Determine the [x, y] coordinate at the center of the cell enclosing the given text.  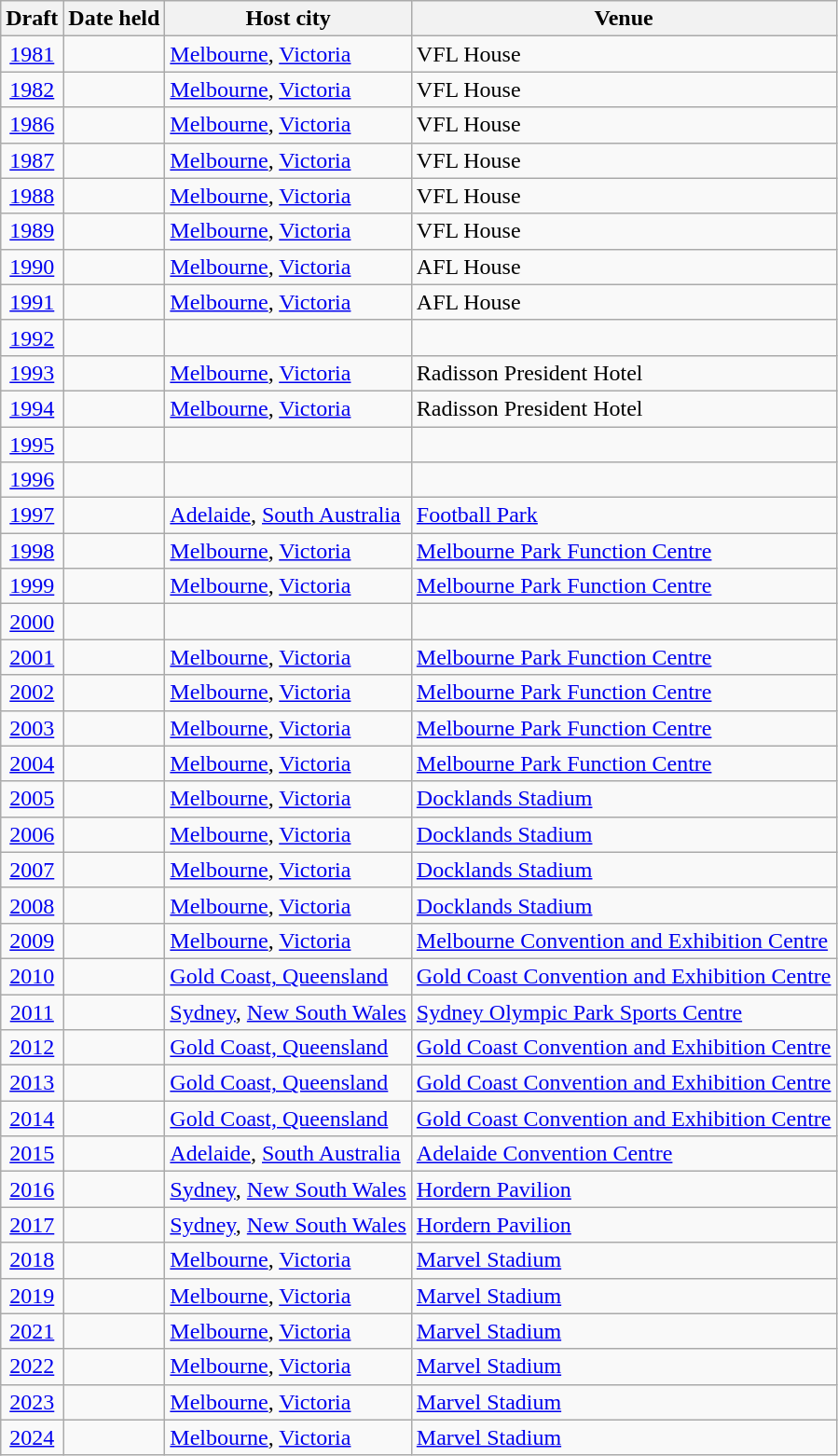
2015 [32, 1154]
2017 [32, 1225]
1992 [32, 337]
Host city [288, 19]
2010 [32, 976]
2001 [32, 657]
2024 [32, 1437]
1988 [32, 196]
2011 [32, 1011]
2021 [32, 1331]
2003 [32, 728]
2000 [32, 622]
1997 [32, 515]
2014 [32, 1119]
1995 [32, 445]
2018 [32, 1260]
2008 [32, 905]
1981 [32, 54]
Draft [32, 19]
2007 [32, 870]
1999 [32, 586]
2002 [32, 693]
Venue [624, 19]
1996 [32, 480]
Date held [114, 19]
1982 [32, 89]
Football Park [624, 515]
Melbourne Convention and Exhibition Centre [624, 941]
1990 [32, 267]
1989 [32, 231]
1998 [32, 551]
2012 [32, 1048]
2005 [32, 799]
2009 [32, 941]
Adelaide Convention Centre [624, 1154]
2013 [32, 1083]
Sydney Olympic Park Sports Centre [624, 1011]
2016 [32, 1189]
1991 [32, 302]
1994 [32, 408]
2023 [32, 1402]
1986 [32, 125]
2022 [32, 1367]
2004 [32, 763]
2019 [32, 1296]
1993 [32, 373]
1987 [32, 160]
2006 [32, 834]
